Determine the [X, Y] coordinate at the center of the cell enclosing the given text.  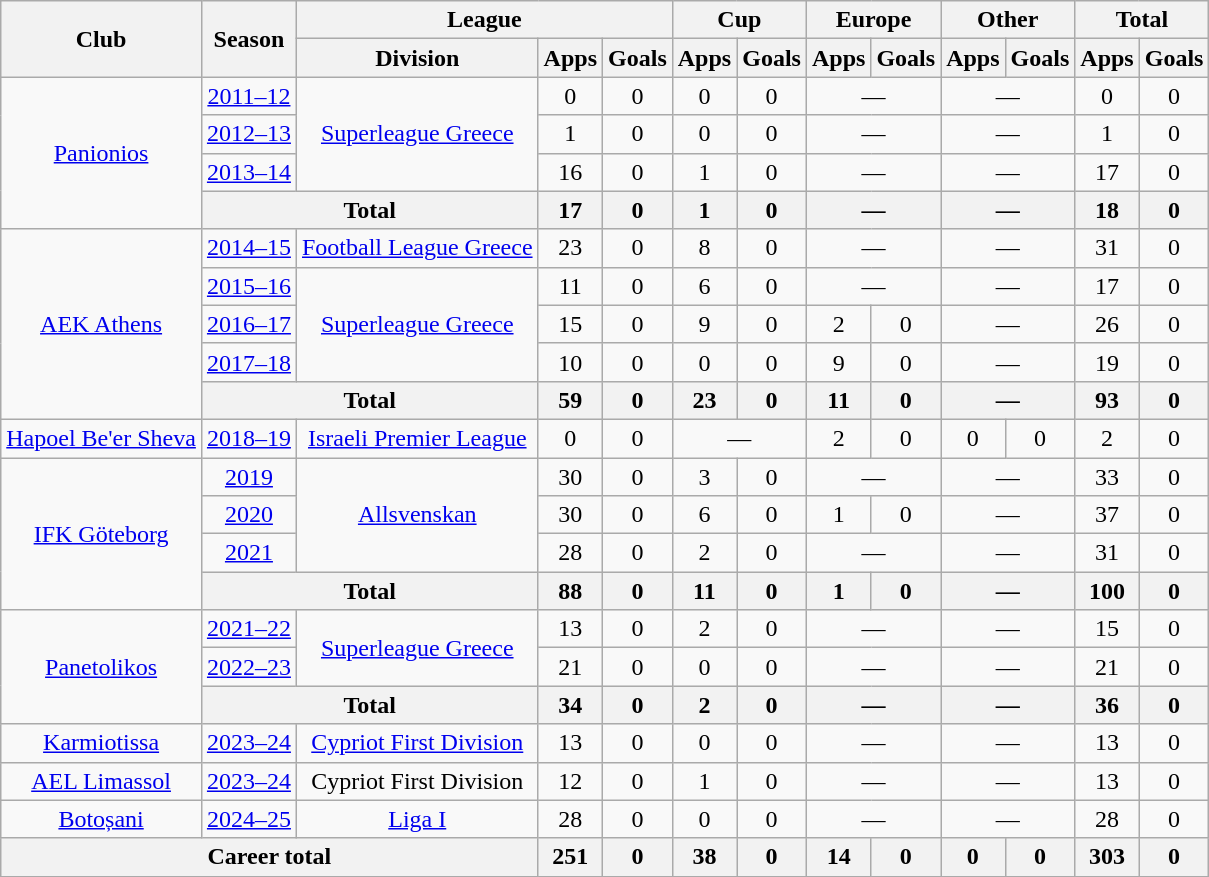
2020 [248, 515]
2024–25 [248, 819]
26 [1107, 324]
2022–23 [248, 667]
2021 [248, 553]
33 [1107, 477]
14 [838, 857]
AEK Athens [102, 324]
Israeli Premier League [417, 438]
88 [570, 591]
Cup [739, 20]
303 [1107, 857]
Season [248, 39]
251 [570, 857]
Botoșani [102, 819]
Karmiotissa [102, 743]
100 [1107, 591]
Hapoel Be'er Sheva [102, 438]
18 [1107, 210]
2012–13 [248, 134]
10 [570, 362]
AEL Limassol [102, 781]
16 [570, 172]
IFK Göteborg [102, 534]
3 [704, 477]
2015–16 [248, 286]
Other [1008, 20]
34 [570, 705]
2011–12 [248, 96]
19 [1107, 362]
2021–22 [248, 629]
Division [417, 58]
Panetolikos [102, 667]
2019 [248, 477]
36 [1107, 705]
38 [704, 857]
Club [102, 39]
2013–14 [248, 172]
Career total [270, 857]
League [484, 20]
Liga I [417, 819]
8 [704, 248]
2014–15 [248, 248]
2017–18 [248, 362]
Football League Greece [417, 248]
Allsvenskan [417, 515]
Europe [873, 20]
Panionios [102, 153]
37 [1107, 515]
59 [570, 400]
2016–17 [248, 324]
2018–19 [248, 438]
12 [570, 781]
93 [1107, 400]
